Output the (X, Y) coordinate of the center of the cell containing the given text.  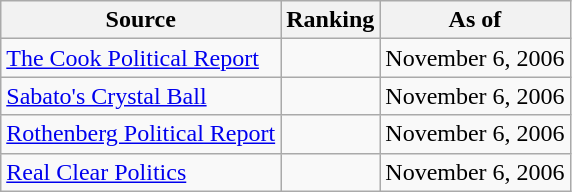
Ranking (330, 20)
As of (475, 20)
Source (141, 20)
Rothenberg Political Report (141, 134)
Sabato's Crystal Ball (141, 96)
Real Clear Politics (141, 172)
The Cook Political Report (141, 58)
